Provide the (X, Y) coordinate of the cell's center where the given text is located.  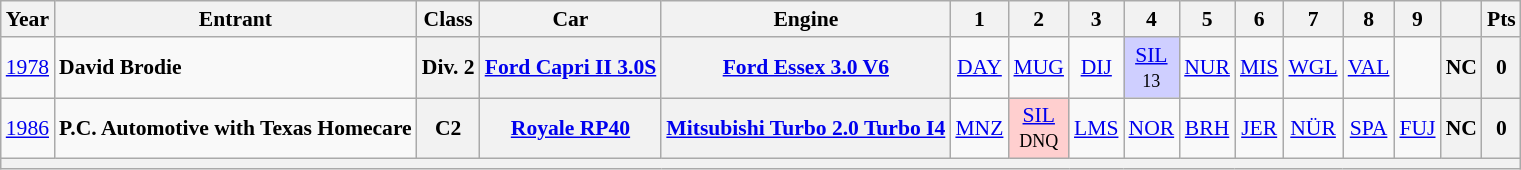
JER (1260, 128)
C2 (448, 128)
MIS (1260, 68)
Ford Capri II 3.0S (571, 68)
DIJ (1096, 68)
7 (1312, 19)
Mitsubishi Turbo 2.0 Turbo I4 (806, 128)
VAL (1369, 68)
BRH (1207, 128)
Royale RP40 (571, 128)
Class (448, 19)
SPA (1369, 128)
WGL (1312, 68)
Ford Essex 3.0 V6 (806, 68)
Car (571, 19)
Div. 2 (448, 68)
NÜR (1312, 128)
MUG (1038, 68)
DAY (979, 68)
MNZ (979, 128)
NOR (1152, 128)
Year (28, 19)
David Brodie (236, 68)
4 (1152, 19)
FUJ (1417, 128)
8 (1369, 19)
6 (1260, 19)
P.C. Automotive with Texas Homecare (236, 128)
LMS (1096, 128)
SILDNQ (1038, 128)
NUR (1207, 68)
Entrant (236, 19)
2 (1038, 19)
1 (979, 19)
Engine (806, 19)
3 (1096, 19)
1986 (28, 128)
Pts (1502, 19)
1978 (28, 68)
9 (1417, 19)
SIL13 (1152, 68)
5 (1207, 19)
